Determine the (X, Y) coordinate at the center of the cell enclosing the given text.  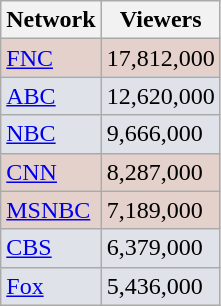
5,436,000 (160, 286)
Fox (51, 286)
NBC (51, 134)
ABC (51, 96)
8,287,000 (160, 172)
Network (51, 20)
MSNBC (51, 210)
6,379,000 (160, 248)
FNC (51, 58)
9,666,000 (160, 134)
12,620,000 (160, 96)
CBS (51, 248)
Viewers (160, 20)
CNN (51, 172)
17,812,000 (160, 58)
7,189,000 (160, 210)
